Identify which cell holds the provided text, then report its [X, Y] central coordinate. 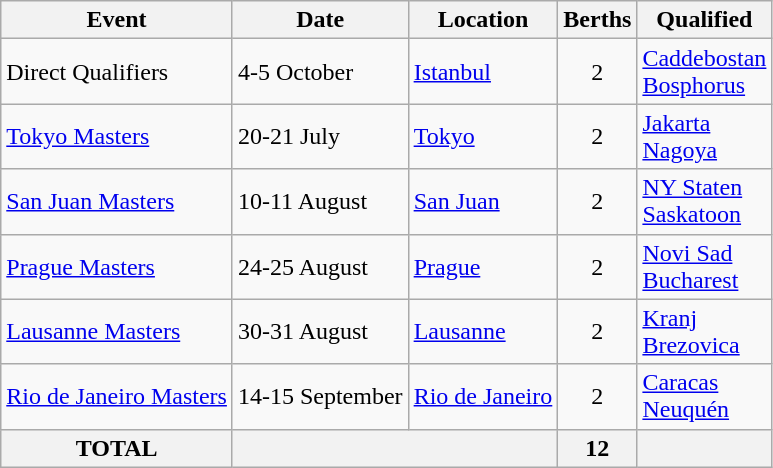
San Juan [483, 202]
Kranj Brezovica [704, 332]
Lausanne Masters [117, 332]
14-15 September [320, 396]
12 [598, 448]
Direct Qualifiers [117, 72]
Location [483, 20]
Berths [598, 20]
24-25 August [320, 266]
Rio de Janeiro [483, 396]
Tokyo Masters [117, 136]
Prague Masters [117, 266]
Rio de Janeiro Masters [117, 396]
Jakarta Nagoya [704, 136]
Qualified [704, 20]
4-5 October [320, 72]
Date [320, 20]
TOTAL [117, 448]
30-31 August [320, 332]
Istanbul [483, 72]
NY Staten Saskatoon [704, 202]
Lausanne [483, 332]
Caracas Neuquén [704, 396]
Prague [483, 266]
Novi Sad Bucharest [704, 266]
Caddebostan Bosphorus [704, 72]
20-21 July [320, 136]
Tokyo [483, 136]
Event [117, 20]
10-11 August [320, 202]
San Juan Masters [117, 202]
